Capture the cell that displays the provided text and extract its [X, Y] central coordinate. 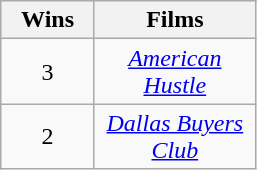
Wins [48, 20]
2 [48, 136]
3 [48, 72]
Films [174, 20]
American Hustle [174, 72]
Dallas Buyers Club [174, 136]
